Provide the (x, y) coordinate of the cell's center where the given text is located.  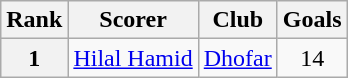
Scorer (133, 20)
Rank (34, 20)
Hilal Hamid (133, 58)
Club (238, 20)
1 (34, 58)
14 (312, 58)
Dhofar (238, 58)
Goals (312, 20)
